Provide the [x, y] coordinate of the cell's center where the given text is located.  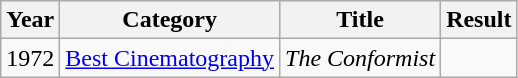
Title [360, 20]
Result [479, 20]
Year [30, 20]
Best Cinematography [170, 58]
1972 [30, 58]
Category [170, 20]
The Conformist [360, 58]
